Provide the [X, Y] coordinate of the cell's center where the given text is located.  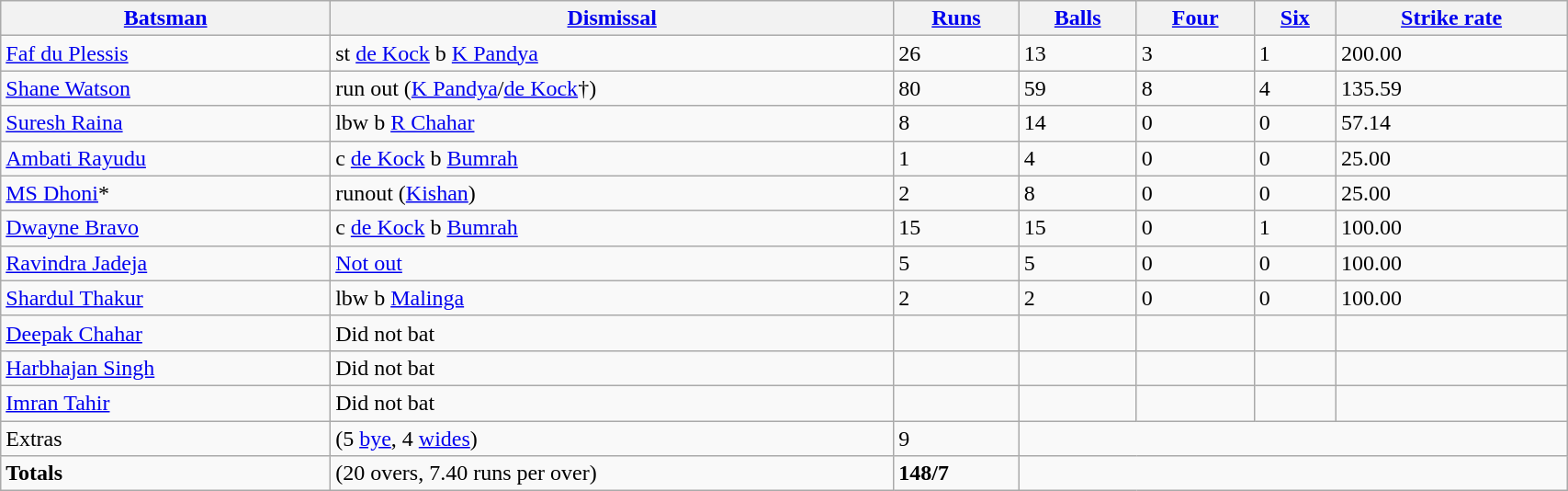
lbw b Malinga [612, 298]
Dwayne Bravo [165, 228]
Deepak Chahar [165, 333]
13 [1077, 53]
135.59 [1451, 88]
57.14 [1451, 123]
Imran Tahir [165, 403]
148/7 [956, 474]
Totals [165, 474]
Extras [165, 439]
(5 bye, 4 wides) [612, 439]
Dismissal [612, 18]
Suresh Raina [165, 123]
Batsman [165, 18]
3 [1195, 53]
Balls [1077, 18]
runout (Kishan) [612, 193]
26 [956, 53]
lbw b R Chahar [612, 123]
80 [956, 88]
200.00 [1451, 53]
Strike rate [1451, 18]
run out (K Pandya/de Kock†) [612, 88]
Ambati Rayudu [165, 158]
st de Kock b K Pandya [612, 53]
9 [956, 439]
Six [1295, 18]
MS Dhoni* [165, 193]
Shane Watson [165, 88]
Harbhajan Singh [165, 368]
14 [1077, 123]
Ravindra Jadeja [165, 263]
59 [1077, 88]
Shardul Thakur [165, 298]
Runs [956, 18]
Not out [612, 263]
(20 overs, 7.40 runs per over) [612, 474]
Faf du Plessis [165, 53]
Four [1195, 18]
